Pinpoint the cell where the given text exists, returning its [X, Y] midpoint coordinate. 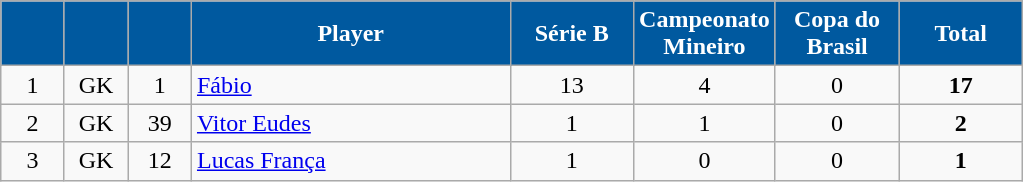
17 [961, 85]
Série B [572, 34]
13 [572, 85]
Lucas França [350, 161]
Player [350, 34]
Fábio [350, 85]
4 [705, 85]
Vitor Eudes [350, 123]
3 [33, 161]
12 [160, 161]
Copa do Brasil [837, 34]
39 [160, 123]
Total [961, 34]
Campeonato Mineiro [705, 34]
